Output the (X, Y) coordinate of the center of the cell containing the given text.  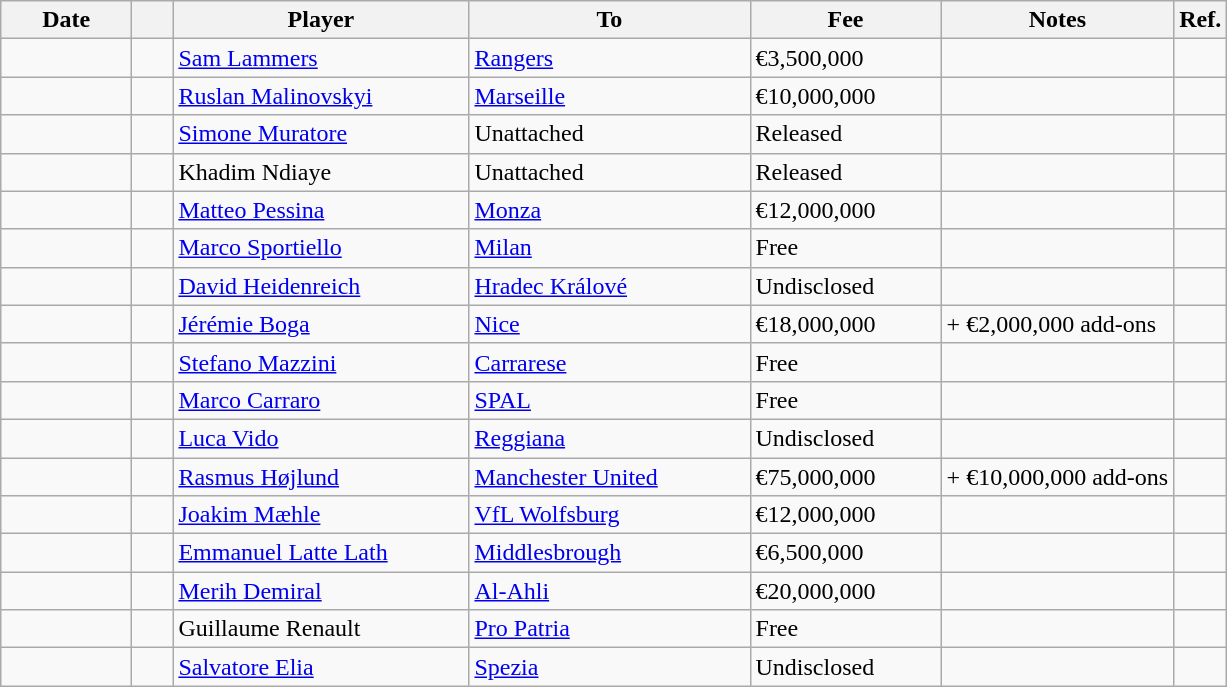
Sam Lammers (321, 58)
+ €2,000,000 add-ons (1058, 324)
€18,000,000 (846, 324)
Emmanuel Latte Lath (321, 553)
Salvatore Elia (321, 667)
Joakim Mæhle (321, 515)
Khadim Ndiaye (321, 172)
Merih Demiral (321, 591)
Hradec Králové (610, 286)
Jérémie Boga (321, 324)
Al-Ahli (610, 591)
Matteo Pessina (321, 210)
Middlesbrough (610, 553)
€10,000,000 (846, 96)
Manchester United (610, 477)
To (610, 20)
Carrarese (610, 362)
Marco Carraro (321, 400)
Nice (610, 324)
Simone Muratore (321, 134)
SPAL (610, 400)
€20,000,000 (846, 591)
Pro Patria (610, 629)
Ruslan Malinovskyi (321, 96)
Fee (846, 20)
Rasmus Højlund (321, 477)
Notes (1058, 20)
Milan (610, 248)
David Heidenreich (321, 286)
Spezia (610, 667)
€6,500,000 (846, 553)
+ €10,000,000 add-ons (1058, 477)
€75,000,000 (846, 477)
Guillaume Renault (321, 629)
Player (321, 20)
Reggiana (610, 438)
Monza (610, 210)
VfL Wolfsburg (610, 515)
Ref. (1200, 20)
Stefano Mazzini (321, 362)
Date (66, 20)
Marco Sportiello (321, 248)
Marseille (610, 96)
Luca Vido (321, 438)
Rangers (610, 58)
€3,500,000 (846, 58)
